Find where the given text appears and provide that cell's center as (X, Y) coordinate. 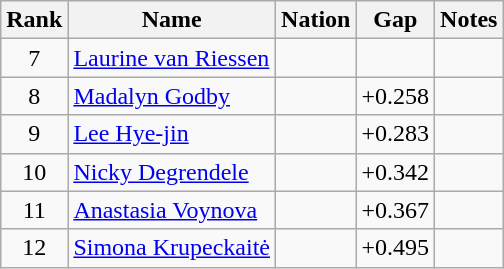
Name (172, 20)
Rank (34, 20)
10 (34, 172)
11 (34, 210)
Madalyn Godby (172, 96)
9 (34, 134)
Simona Krupeckaitė (172, 248)
7 (34, 58)
+0.367 (396, 210)
Laurine van Riessen (172, 58)
Gap (396, 20)
Nation (316, 20)
+0.342 (396, 172)
Anastasia Voynova (172, 210)
+0.495 (396, 248)
12 (34, 248)
+0.258 (396, 96)
Nicky Degrendele (172, 172)
Lee Hye-jin (172, 134)
Notes (469, 20)
8 (34, 96)
+0.283 (396, 134)
